Find where the given text appears and provide that cell's center as [X, Y] coordinate. 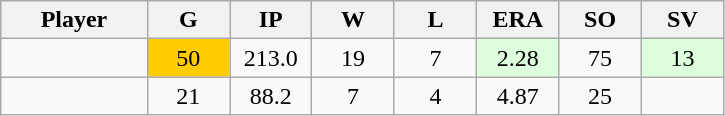
25 [600, 96]
213.0 [271, 58]
75 [600, 58]
50 [188, 58]
13 [682, 58]
19 [353, 58]
Player [74, 20]
88.2 [271, 96]
SO [600, 20]
4 [435, 96]
L [435, 20]
ERA [518, 20]
W [353, 20]
G [188, 20]
SV [682, 20]
4.87 [518, 96]
IP [271, 20]
2.28 [518, 58]
21 [188, 96]
